Determine the [X, Y] coordinate at the center of the cell enclosing the given text.  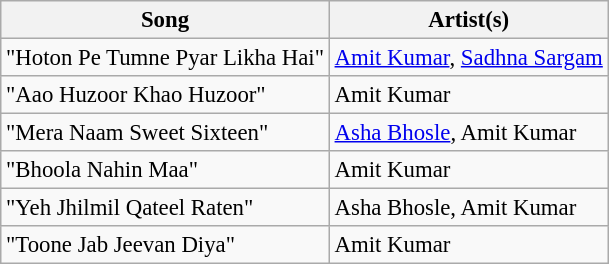
"Toone Jab Jeevan Diya" [166, 245]
"Hoton Pe Tumne Pyar Likha Hai" [166, 58]
Artist(s) [468, 20]
"Bhoola Nahin Maa" [166, 170]
"Mera Naam Sweet Sixteen" [166, 133]
"Yeh Jhilmil Qateel Raten" [166, 208]
Song [166, 20]
Amit Kumar, Sadhna Sargam [468, 58]
"Aao Huzoor Khao Huzoor" [166, 95]
